Identify which cell holds the provided text, then report its (x, y) central coordinate. 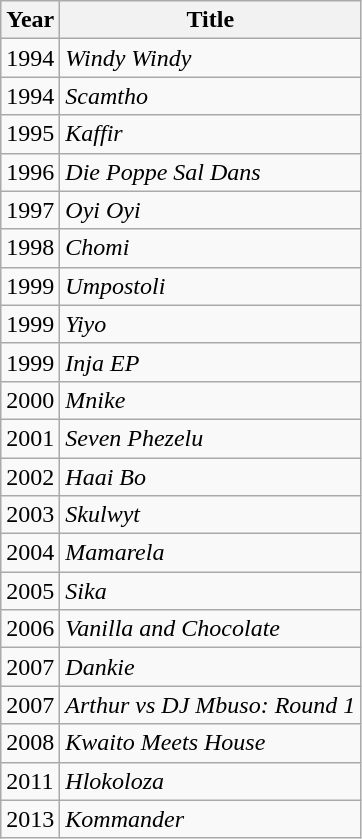
2013 (30, 819)
2011 (30, 781)
1996 (30, 172)
Sika (210, 591)
Chomi (210, 248)
2006 (30, 629)
2005 (30, 591)
Windy Windy (210, 58)
Oyi Oyi (210, 210)
2004 (30, 553)
Year (30, 20)
2000 (30, 400)
Skulwyt (210, 515)
2008 (30, 743)
Vanilla and Chocolate (210, 629)
Yiyo (210, 324)
Scamtho (210, 96)
2001 (30, 438)
Kaffir (210, 134)
Haai Bo (210, 477)
Umpostoli (210, 286)
Kwaito Meets House (210, 743)
Hlokoloza (210, 781)
Seven Phezelu (210, 438)
Die Poppe Sal Dans (210, 172)
Kommander (210, 819)
2002 (30, 477)
Dankie (210, 667)
1998 (30, 248)
Mnike (210, 400)
Title (210, 20)
Mamarela (210, 553)
Arthur vs DJ Mbuso: Round 1 (210, 705)
Inja EP (210, 362)
1997 (30, 210)
1995 (30, 134)
2003 (30, 515)
